Extract the (X, Y) coordinate from the center of the cell holding the provided text.  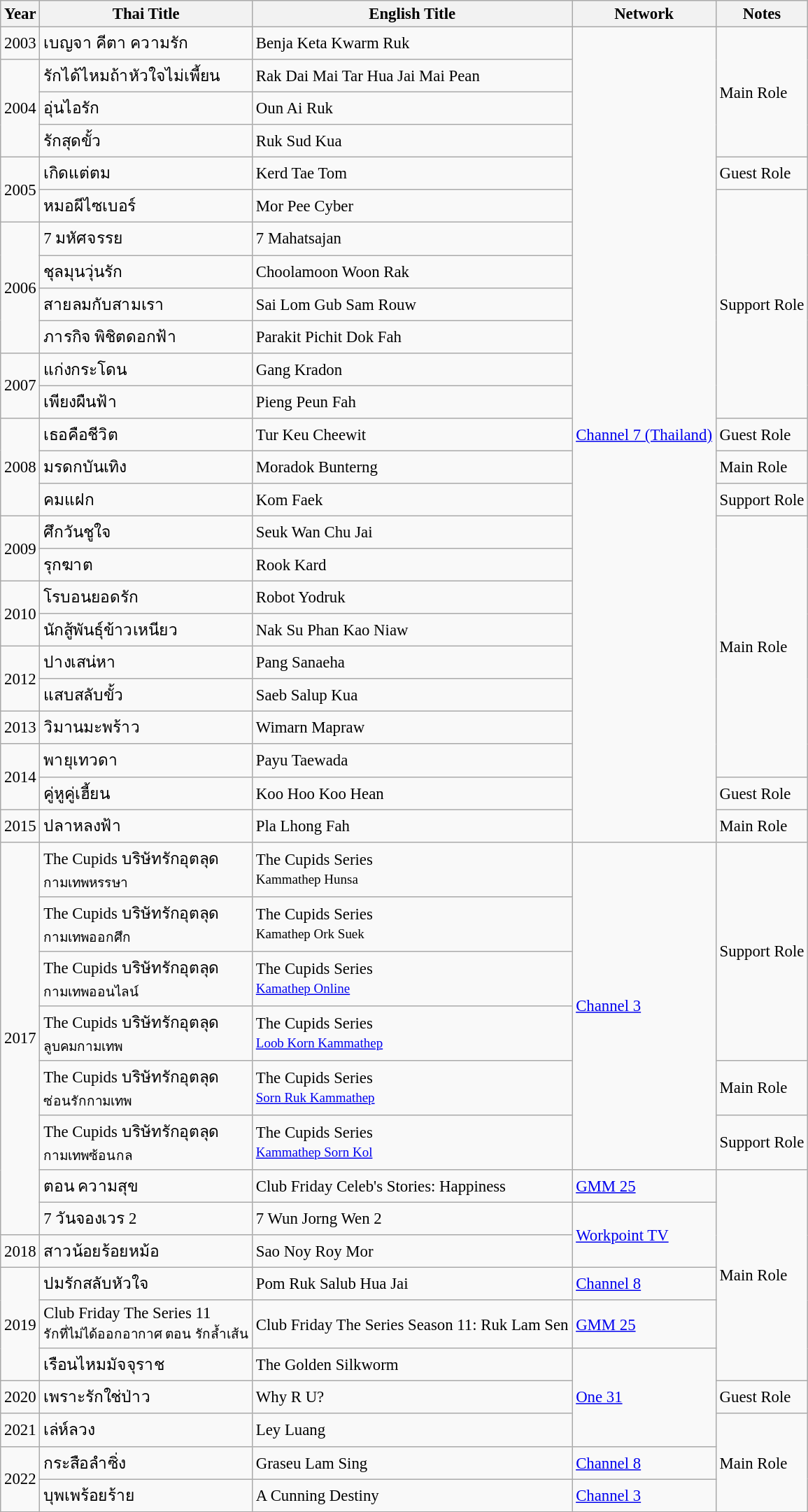
รุกฆาต (146, 565)
วิมานมะพร้าว (146, 728)
2006 (20, 288)
Network (644, 14)
The Cupids บริษัทรักอุตลุด ลูบคมกามเทพ (146, 1033)
สาวน้อยร้อยหม้อ (146, 1251)
ภารกิจ พิชิตดอกฟ้า (146, 337)
Pang Sanaeha (411, 663)
The Cupids Series Loob Korn Kammathep (411, 1033)
Rook Kard (411, 565)
2014 (20, 777)
2012 (20, 679)
Club Friday The Series Season 11: Ruk Lam Sen (411, 1324)
Saeb Salup Kua (411, 695)
2004 (20, 108)
2003 (20, 43)
เล่ห์ลวง (146, 1430)
The Cupids บริษัทรักอุตลุด กามเทพหรรษา (146, 869)
เพราะรักใช่ป่าว (146, 1398)
คมแฝก (146, 500)
2017 (20, 1038)
Oun Ai Ruk (411, 109)
Pom Ruk Salub Hua Jai (411, 1285)
2010 (20, 614)
Tur Keu Cheewit (411, 435)
7 Mahatsajan (411, 239)
Pla Lhong Fah (411, 826)
Ley Luang (411, 1430)
อุ่นไอรัก (146, 109)
Rak Dai Mai Tar Hua Jai Mai Pean (411, 76)
Nak Su Phan Kao Niaw (411, 630)
2005 (20, 190)
Payu Taewada (411, 761)
7 Wun Jorng Wen 2 (411, 1219)
2009 (20, 549)
The Cupids บริษัทรักอุตลุด กามเทพออนไลน์ (146, 979)
โรบอนยอดรัก (146, 598)
ตอน ความสุข (146, 1187)
Robot Yodruk (411, 598)
Kerd Tae Tom (411, 174)
คู่หูคู่เฮี้ยน (146, 793)
The Cupids Series Kammathep Hunsa (411, 869)
The Cupids Series Sorn Ruk Kammathep (411, 1088)
Why R U? (411, 1398)
Koo Hoo Koo Hean (411, 793)
ศึกวันชูใจ (146, 532)
The Cupids บริษัทรักอุตลุด ซ่อนรักกามเทพ (146, 1088)
ปลาหลงฟ้า (146, 826)
รักสุดขั้ว (146, 141)
Mor Pee Cyber (411, 207)
The Golden Silkworm (411, 1364)
ปางเสน่หา (146, 663)
Benja Keta Kwarm Ruk (411, 43)
Club Friday Celeb's Stories: Happiness (411, 1187)
2021 (20, 1430)
หมอผีไซเบอร์ (146, 207)
Year (20, 14)
Graseu Lam Sing (411, 1462)
2020 (20, 1398)
Sai Lom Gub Sam Rouw (411, 304)
แสบสลับขั้ว (146, 695)
Notes (761, 14)
แก่งกระโดน (146, 369)
Thai Title (146, 14)
The Cupids Series Kamathep Ork Suek (411, 924)
Club Friday The Series 11 รักที่ไม่ได้ออกอากาศ ตอน รักล้ำเส้น (146, 1324)
2013 (20, 728)
Workpoint TV (644, 1236)
กระสือลำซิ่ง (146, 1462)
A Cunning Destiny (411, 1496)
เพียงผืนฟ้า (146, 402)
เรือนไหมมัจจุราช (146, 1364)
7 มหัศจรรย (146, 239)
7 วันจองเวร 2 (146, 1219)
2019 (20, 1324)
2022 (20, 1479)
บุพเพร้อยร้าย (146, 1496)
The Cupids Series Kamathep Online (411, 979)
เบญจา คีตา ความรัก (146, 43)
The Cupids บริษัทรักอุตลุด กามเทพออกศึก (146, 924)
Parakit Pichit Dok Fah (411, 337)
เธอคือชีวิต (146, 435)
The Cupids บริษัทรักอุตลุด กามเทพซ้อนกล (146, 1143)
The Cupids Series Kammathep Sorn Kol (411, 1143)
Moradok Bunterng (411, 467)
Gang Kradon (411, 369)
ปมรักสลับหัวใจ (146, 1285)
2008 (20, 467)
Pieng Peun Fah (411, 402)
2018 (20, 1251)
มรดกบันเทิง (146, 467)
สายลมกับสามเรา (146, 304)
รักได้ไหมถ้าหัวใจไม่เพี้ยน (146, 76)
นักสู้พันธุ์ข้าวเหนียว (146, 630)
Sao Noy Roy Mor (411, 1251)
One 31 (644, 1397)
Seuk Wan Chu Jai (411, 532)
English Title (411, 14)
พายุเทวดา (146, 761)
2015 (20, 826)
Choolamoon Woon Rak (411, 271)
Ruk Sud Kua (411, 141)
ชุลมุนวุ่นรัก (146, 271)
2007 (20, 385)
Wimarn Mapraw (411, 728)
เกิดแต่ตม (146, 174)
Kom Faek (411, 500)
Channel 7 (Thailand) (644, 435)
